Capture the cell that displays the provided text and extract its [X, Y] central coordinate. 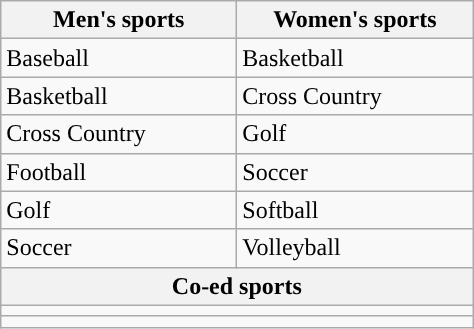
Co-ed sports [237, 286]
Men's sports [119, 20]
Softball [355, 210]
Women's sports [355, 20]
Baseball [119, 58]
Volleyball [355, 248]
Football [119, 172]
